Determine the [X, Y] coordinate at the center of the cell enclosing the given text.  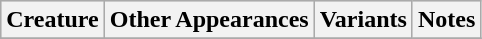
Notes [446, 20]
Creature [52, 20]
Variants [363, 20]
Other Appearances [209, 20]
